Output the (X, Y) coordinate of the center of the cell containing the given text.  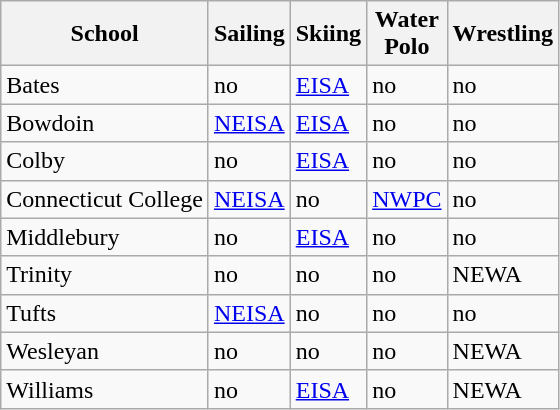
NWPC (407, 199)
Colby (105, 161)
Bates (105, 85)
School (105, 34)
Sailing (249, 34)
Middlebury (105, 237)
Williams (105, 389)
Connecticut College (105, 199)
Bowdoin (105, 123)
Wesleyan (105, 351)
Tufts (105, 313)
Skiing (328, 34)
Wrestling (503, 34)
Trinity (105, 275)
WaterPolo (407, 34)
